Search for the cell housing the specified text and yield its (X, Y) center coordinate. 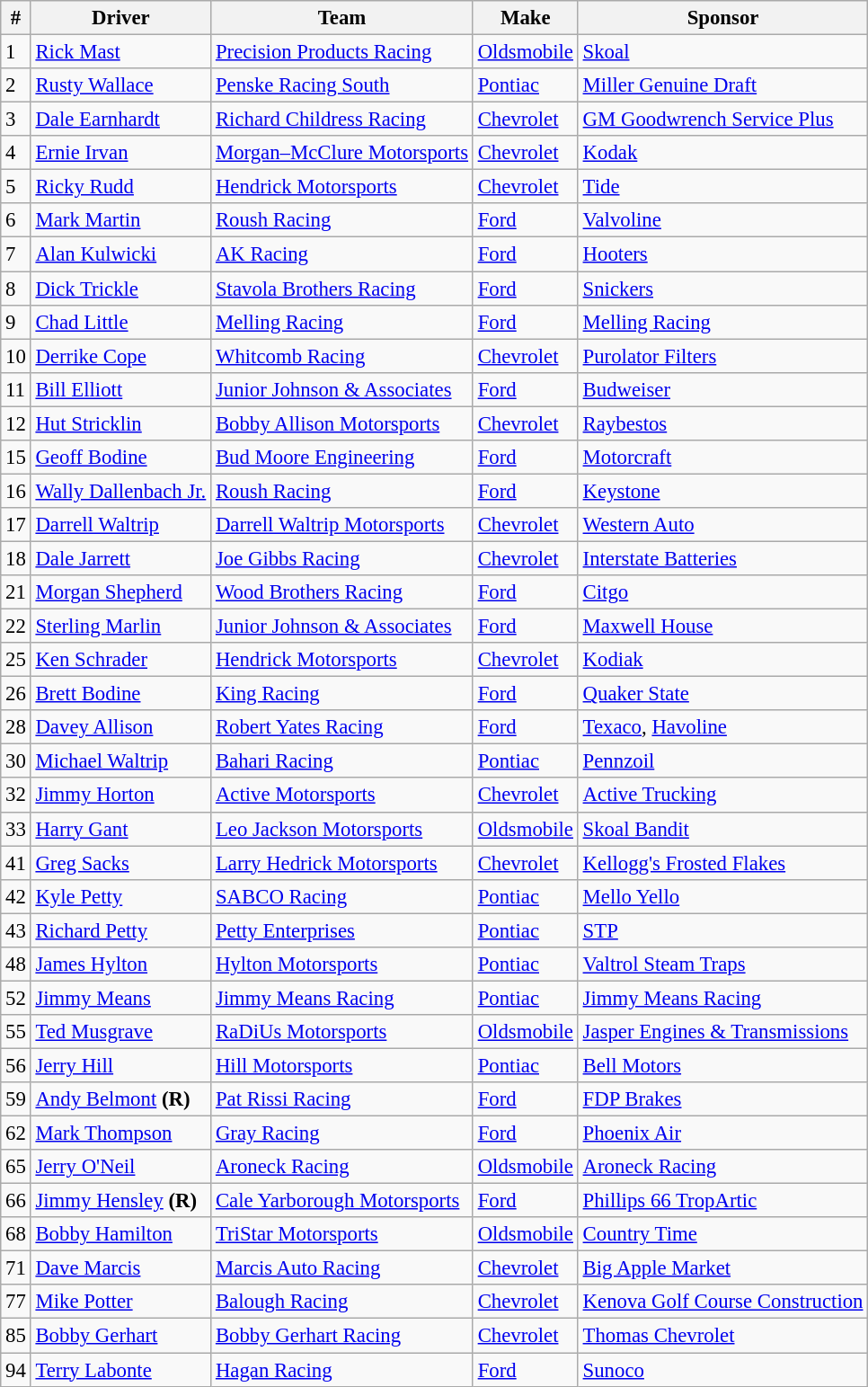
7 (16, 254)
Phoenix Air (722, 1134)
Thomas Chevrolet (722, 1336)
King Racing (342, 694)
Kodiak (722, 660)
15 (16, 458)
21 (16, 592)
Jimmy Hensley (R) (120, 1201)
Hill Motorsports (342, 1065)
Whitcomb Racing (342, 356)
Ernie Irvan (120, 153)
Wally Dallenbach Jr. (120, 491)
Pennzoil (722, 761)
43 (16, 930)
Active Motorsports (342, 796)
Bobby Hamilton (120, 1234)
28 (16, 727)
Harry Gant (120, 829)
65 (16, 1167)
Keystone (722, 491)
GM Goodwrench Service Plus (722, 120)
Miller Genuine Draft (722, 85)
Country Time (722, 1234)
Jimmy Horton (120, 796)
42 (16, 896)
Tide (722, 187)
Darrell Waltrip (120, 525)
Precision Products Racing (342, 52)
Skoal (722, 52)
# (16, 18)
Davey Allison (120, 727)
Team (342, 18)
Marcis Auto Racing (342, 1268)
Valvoline (722, 220)
Sterling Marlin (120, 627)
Hylton Motorsports (342, 965)
94 (16, 1370)
STP (722, 930)
Valtrol Steam Traps (722, 965)
Phillips 66 TropArtic (722, 1201)
Richard Childress Racing (342, 120)
Hut Stricklin (120, 423)
Sunoco (722, 1370)
Big Apple Market (722, 1268)
Raybestos (722, 423)
52 (16, 998)
17 (16, 525)
Robert Yates Racing (342, 727)
Morgan Shepherd (120, 592)
Pat Rissi Racing (342, 1099)
Ted Musgrave (120, 1032)
Dick Trickle (120, 289)
18 (16, 558)
Maxwell House (722, 627)
30 (16, 761)
Bud Moore Engineering (342, 458)
Mark Martin (120, 220)
Richard Petty (120, 930)
66 (16, 1201)
Jasper Engines & Transmissions (722, 1032)
8 (16, 289)
Chad Little (120, 322)
Derrike Cope (120, 356)
Active Trucking (722, 796)
Penske Racing South (342, 85)
25 (16, 660)
Darrell Waltrip Motorsports (342, 525)
Cale Yarborough Motorsports (342, 1201)
Hagan Racing (342, 1370)
9 (16, 322)
1 (16, 52)
Skoal Bandit (722, 829)
32 (16, 796)
Kenova Golf Course Construction (722, 1303)
Petty Enterprises (342, 930)
Alan Kulwicki (120, 254)
26 (16, 694)
Terry Labonte (120, 1370)
Bill Elliott (120, 389)
Andy Belmont (R) (120, 1099)
Wood Brothers Racing (342, 592)
Morgan–McClure Motorsports (342, 153)
Greg Sacks (120, 863)
11 (16, 389)
Jerry Hill (120, 1065)
SABCO Racing (342, 896)
James Hylton (120, 965)
Bobby Allison Motorsports (342, 423)
Joe Gibbs Racing (342, 558)
2 (16, 85)
33 (16, 829)
Bobby Gerhart (120, 1336)
Quaker State (722, 694)
Interstate Batteries (722, 558)
Rick Mast (120, 52)
22 (16, 627)
68 (16, 1234)
AK Racing (342, 254)
Sponsor (722, 18)
62 (16, 1134)
71 (16, 1268)
48 (16, 965)
Kyle Petty (120, 896)
Dave Marcis (120, 1268)
Purolator Filters (722, 356)
Mike Potter (120, 1303)
Mark Thompson (120, 1134)
Budweiser (722, 389)
12 (16, 423)
Western Auto (722, 525)
Jimmy Means (120, 998)
4 (16, 153)
Mello Yello (722, 896)
6 (16, 220)
Texaco, Havoline (722, 727)
Bell Motors (722, 1065)
Kellogg's Frosted Flakes (722, 863)
Ricky Rudd (120, 187)
Stavola Brothers Racing (342, 289)
FDP Brakes (722, 1099)
16 (16, 491)
TriStar Motorsports (342, 1234)
Dale Jarrett (120, 558)
Jerry O'Neil (120, 1167)
Snickers (722, 289)
77 (16, 1303)
Rusty Wallace (120, 85)
3 (16, 120)
Ken Schrader (120, 660)
Gray Racing (342, 1134)
Balough Racing (342, 1303)
59 (16, 1099)
Larry Hedrick Motorsports (342, 863)
Bahari Racing (342, 761)
Citgo (722, 592)
Michael Waltrip (120, 761)
56 (16, 1065)
Bobby Gerhart Racing (342, 1336)
Hooters (722, 254)
Kodak (722, 153)
85 (16, 1336)
5 (16, 187)
41 (16, 863)
Motorcraft (722, 458)
55 (16, 1032)
10 (16, 356)
Leo Jackson Motorsports (342, 829)
RaDiUs Motorsports (342, 1032)
Brett Bodine (120, 694)
Driver (120, 18)
Geoff Bodine (120, 458)
Make (525, 18)
Dale Earnhardt (120, 120)
